Return the [x, y] coordinate for the center point of the cell that contains the specified text.  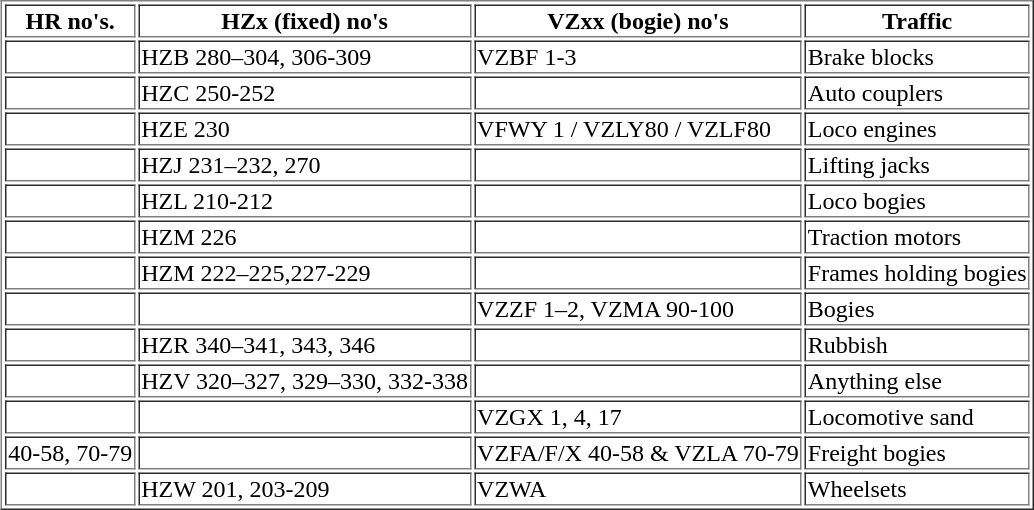
VZWA [638, 488]
HZE 230 [304, 128]
Rubbish [918, 344]
HZM 222–225,227-229 [304, 272]
Brake blocks [918, 56]
VZZF 1–2, VZMA 90-100 [638, 308]
Anything else [918, 380]
VZBF 1-3 [638, 56]
Traffic [918, 20]
40-58, 70-79 [70, 452]
Traction motors [918, 236]
HR no's. [70, 20]
VZFA/F/X 40-58 & VZLA 70-79 [638, 452]
HZR 340–341, 343, 346 [304, 344]
VFWY 1 / VZLY80 / VZLF80 [638, 128]
VZxx (bogie) no's [638, 20]
Frames holding bogies [918, 272]
Bogies [918, 308]
Auto couplers [918, 92]
HZJ 231–232, 270 [304, 164]
Loco engines [918, 128]
HZM 226 [304, 236]
Freight bogies [918, 452]
VZGX 1, 4, 17 [638, 416]
Wheelsets [918, 488]
HZB 280–304, 306-309 [304, 56]
Locomotive sand [918, 416]
HZV 320–327, 329–330, 332-338 [304, 380]
HZC 250-252 [304, 92]
HZW 201, 203-209 [304, 488]
HZx (fixed) no's [304, 20]
HZL 210-212 [304, 200]
Loco bogies [918, 200]
Lifting jacks [918, 164]
